Find where the given text appears and provide that cell's center as (x, y) coordinate. 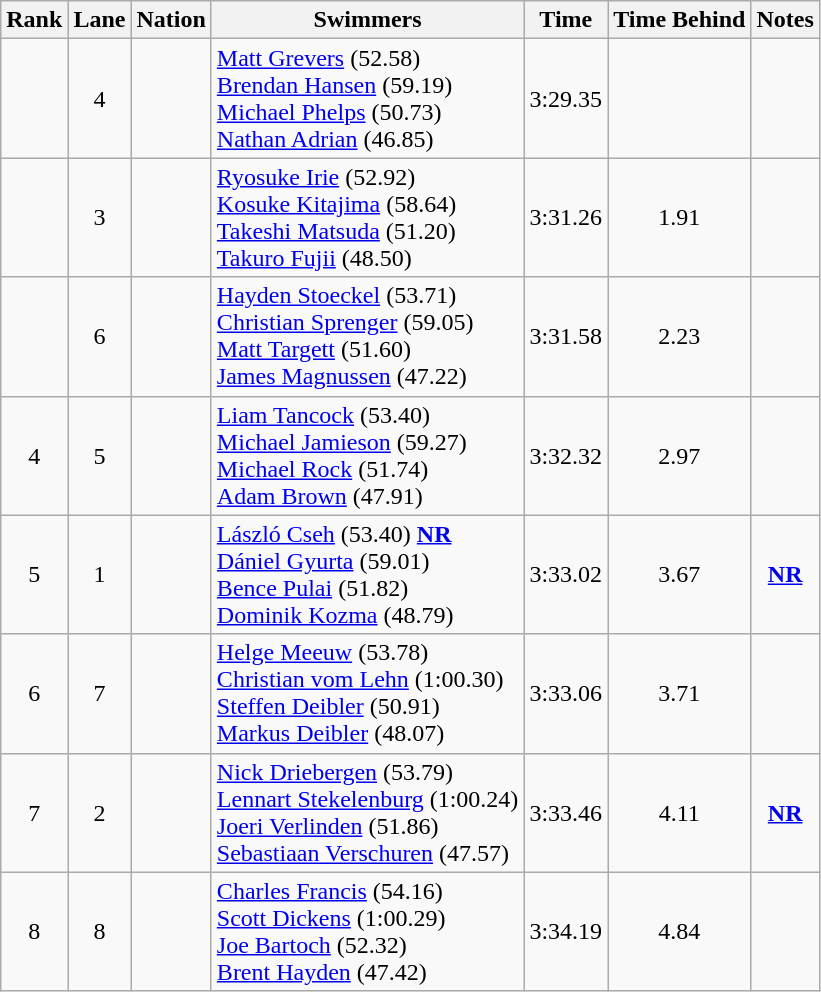
1 (100, 574)
Rank (34, 20)
4.11 (680, 812)
3:29.35 (566, 98)
3:33.46 (566, 812)
3.67 (680, 574)
3:33.06 (566, 694)
3:34.19 (566, 932)
Hayden Stoeckel (53.71)Christian Sprenger (59.05)Matt Targett (51.60)James Magnussen (47.22) (368, 336)
3 (100, 218)
Ryosuke Irie (52.92)Kosuke Kitajima (58.64)Takeshi Matsuda (51.20)Takuro Fujii (48.50) (368, 218)
Charles Francis (54.16)Scott Dickens (1:00.29)Joe Bartoch (52.32)Brent Hayden (47.42) (368, 932)
3:32.32 (566, 456)
Notes (785, 20)
Time Behind (680, 20)
2.97 (680, 456)
László Cseh (53.40) NRDániel Gyurta (59.01)Bence Pulai (51.82)Dominik Kozma (48.79) (368, 574)
4.84 (680, 932)
2.23 (680, 336)
Helge Meeuw (53.78)Christian vom Lehn (1:00.30)Steffen Deibler (50.91)Markus Deibler (48.07) (368, 694)
Nick Driebergen (53.79)Lennart Stekelenburg (1:00.24)Joeri Verlinden (51.86)Sebastiaan Verschuren (47.57) (368, 812)
Time (566, 20)
Liam Tancock (53.40)Michael Jamieson (59.27)Michael Rock (51.74)Adam Brown (47.91) (368, 456)
Matt Grevers (52.58)Brendan Hansen (59.19)Michael Phelps (50.73)Nathan Adrian (46.85) (368, 98)
3:33.02 (566, 574)
3.71 (680, 694)
Nation (171, 20)
1.91 (680, 218)
Lane (100, 20)
Swimmers (368, 20)
3:31.26 (566, 218)
3:31.58 (566, 336)
2 (100, 812)
